Determine the (X, Y) coordinate at the center of the cell enclosing the given text.  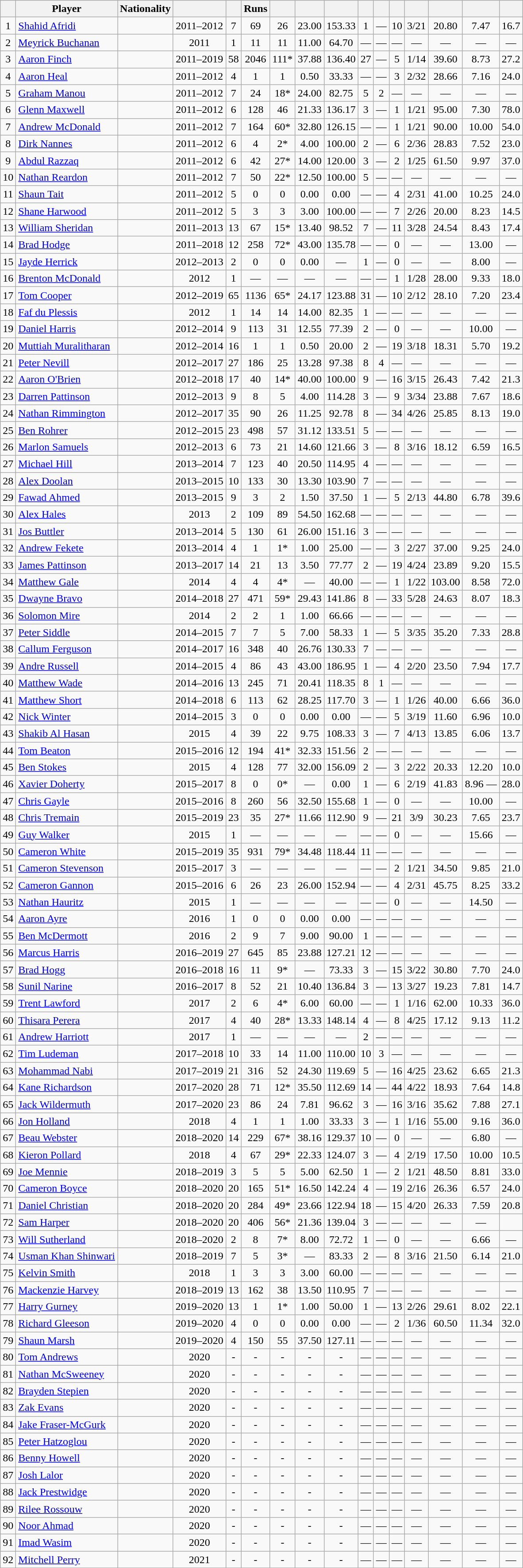
109 (255, 515)
Shaun Marsh (67, 1340)
Shakib Al Hasan (67, 733)
27.1 (511, 1104)
8.73 (481, 59)
8.23 (481, 211)
39.6 (511, 498)
3/28 (416, 228)
Andrew Fekete (67, 548)
127.21 (341, 952)
37.88 (310, 59)
82.75 (341, 93)
Mackenzie Harvey (67, 1290)
14.60 (310, 447)
37 (8, 632)
Cameron Gannon (67, 885)
Shane Harwood (67, 211)
2/36 (416, 143)
7.70 (481, 969)
9.25 (481, 548)
59 (8, 1003)
5.00 (310, 1172)
8.81 (481, 1172)
29.61 (445, 1307)
28.0 (511, 784)
2016–2018 (199, 969)
7.47 (481, 26)
124.07 (341, 1155)
111* (282, 59)
51 (8, 868)
Peter Nevill (67, 363)
Nationality (146, 9)
83.33 (341, 1256)
2/13 (416, 498)
Glenn Maxwell (67, 110)
10.40 (310, 986)
23.66 (310, 1205)
2014–2017 (199, 649)
24.00 (310, 93)
139.04 (341, 1222)
Aaron Finch (67, 59)
26.36 (445, 1189)
22.1 (511, 1307)
Marcus Harris (67, 952)
9* (282, 969)
54 (8, 919)
123.88 (341, 295)
28.25 (310, 700)
25.85 (445, 413)
Jon Holland (67, 1121)
10.25 (481, 194)
9.75 (310, 733)
13.28 (310, 363)
17.50 (445, 1155)
15.5 (511, 565)
156.09 (341, 767)
18.93 (445, 1088)
60.50 (445, 1324)
25.00 (341, 548)
16.50 (310, 1189)
7.67 (481, 396)
Brad Hogg (67, 969)
79 (8, 1340)
27.2 (511, 59)
4/20 (416, 1205)
Tom Beaton (67, 751)
19.0 (511, 413)
72 (8, 1222)
7.20 (481, 295)
7.33 (481, 632)
Benny Howell (67, 1458)
81 (8, 1374)
7.30 (481, 110)
117.70 (341, 700)
Jayde Herrick (67, 262)
7.65 (481, 818)
74 (8, 1256)
70 (8, 1189)
22* (282, 177)
49 (8, 835)
Nick Winter (67, 716)
Andrew McDonald (67, 127)
Trent Lawford (67, 1003)
76 (8, 1290)
Tom Cooper (67, 295)
Ben Rohrer (67, 430)
41.00 (445, 194)
2/22 (416, 767)
110.00 (341, 1054)
Abdul Razzaq (67, 160)
931 (255, 852)
Aaron Ayre (67, 919)
Jack Wildermuth (67, 1104)
87 (8, 1475)
3/34 (416, 396)
14.5 (511, 211)
21.50 (445, 1256)
56* (282, 1222)
6.80 (481, 1138)
498 (255, 430)
20.41 (310, 683)
28.66 (445, 76)
20.33 (445, 767)
110.95 (341, 1290)
165 (255, 1189)
92.78 (341, 413)
8.58 (481, 582)
Shaun Tait (67, 194)
35.20 (445, 632)
23.50 (445, 666)
7* (282, 1239)
Usman Khan Shinwari (67, 1256)
45.75 (445, 885)
1/28 (416, 279)
29.43 (310, 599)
37.00 (445, 548)
129.37 (341, 1138)
1/26 (416, 700)
77.39 (341, 329)
16.7 (511, 26)
136.40 (341, 59)
2013 (199, 515)
64 (8, 1088)
1.50 (310, 498)
Tom Andrews (67, 1357)
9.33 (481, 279)
Graham Manou (67, 93)
6.06 (481, 733)
19.23 (445, 986)
316 (255, 1071)
72.72 (341, 1239)
Chris Gayle (67, 801)
82 (8, 1391)
Cameron Boyce (67, 1189)
2016–2017 (199, 986)
12.50 (310, 177)
11.34 (481, 1324)
63 (8, 1071)
47 (8, 801)
4/22 (416, 1088)
7.52 (481, 143)
114.95 (341, 464)
348 (255, 649)
162 (255, 1290)
48 (8, 818)
Guy Walker (67, 835)
61.50 (445, 160)
471 (255, 599)
Marlon Samuels (67, 447)
126.15 (341, 127)
123 (255, 464)
11.25 (310, 413)
8.43 (481, 228)
Dwayne Bravo (67, 599)
23.4 (511, 295)
114.28 (341, 396)
258 (255, 245)
Zak Evans (67, 1408)
7.42 (481, 379)
260 (255, 801)
13.00 (481, 245)
2011–2019 (199, 59)
66.66 (341, 616)
13.7 (511, 733)
5.70 (481, 346)
245 (255, 683)
30.80 (445, 969)
64.70 (341, 43)
22.33 (310, 1155)
58.33 (341, 632)
23.00 (310, 26)
32.00 (310, 767)
406 (255, 1222)
12* (282, 1088)
127.11 (341, 1340)
229 (255, 1138)
Cameron White (67, 852)
13.85 (445, 733)
54.50 (310, 515)
88 (8, 1492)
164 (255, 127)
Alex Doolan (67, 480)
Alex Hales (67, 515)
151.56 (341, 751)
194 (255, 751)
18.0 (511, 279)
Tim Ludeman (67, 1054)
3/27 (416, 986)
108.33 (341, 733)
17.4 (511, 228)
11.66 (310, 818)
Imad Wasim (67, 1542)
24.17 (310, 295)
7.88 (481, 1104)
2017–2019 (199, 1071)
28.83 (445, 143)
Andre Russell (67, 666)
77.77 (341, 565)
155.68 (341, 801)
130 (255, 531)
7.59 (481, 1205)
284 (255, 1205)
14.7 (511, 986)
2011–2018 (199, 245)
92 (8, 1559)
26.76 (310, 649)
Ben McDermott (67, 936)
82.35 (341, 312)
55.00 (445, 1121)
Mitchell Perry (67, 1559)
Harry Gurney (67, 1307)
Brayden Stepien (67, 1391)
60* (282, 127)
24.63 (445, 599)
18* (282, 93)
62.50 (341, 1172)
8.13 (481, 413)
41.83 (445, 784)
3/18 (416, 346)
12.20 (481, 767)
29 (8, 498)
Shahid Afridi (67, 26)
Fawad Ahmed (67, 498)
Richard Gleeson (67, 1324)
3* (282, 1256)
28.8 (511, 632)
Beau Webster (67, 1138)
Ben Stokes (67, 767)
Daniel Christian (67, 1205)
28* (282, 1020)
21.36 (310, 1222)
26.33 (445, 1205)
2/32 (416, 76)
2016–2019 (199, 952)
32 (8, 548)
75 (8, 1273)
120.00 (341, 160)
13.30 (310, 480)
28.00 (445, 279)
18.6 (511, 396)
13.50 (310, 1290)
83 (8, 1408)
Xavier Doherty (67, 784)
78 (8, 1324)
118.44 (341, 852)
72.0 (511, 582)
23.0 (511, 143)
35.62 (445, 1104)
142.24 (341, 1189)
133.51 (341, 430)
1136 (255, 295)
41* (282, 751)
186.95 (341, 666)
10.33 (481, 1003)
6.65 (481, 1071)
645 (255, 952)
Jack Prestwidge (67, 1492)
14.8 (511, 1088)
112.69 (341, 1088)
3/15 (416, 379)
3.50 (310, 565)
8.02 (481, 1307)
31.12 (310, 430)
103.00 (445, 582)
Solomon Mire (67, 616)
150 (255, 1340)
73.33 (341, 969)
20.50 (310, 464)
Chris Tremain (67, 818)
37.0 (511, 160)
Dirk Nannes (67, 143)
18.31 (445, 346)
Matthew Short (67, 700)
7.94 (481, 666)
148.14 (341, 1020)
65* (282, 295)
162.68 (341, 515)
Brad Hodge (67, 245)
2/12 (416, 295)
10.5 (511, 1155)
Peter Siddle (67, 632)
18.12 (445, 447)
45 (8, 767)
Sam Harper (67, 1222)
Will Sutherland (67, 1239)
4/13 (416, 733)
3/21 (416, 26)
50.00 (341, 1307)
17.12 (445, 1020)
Thisara Perera (67, 1020)
Brenton McDonald (67, 279)
119.69 (341, 1071)
2017–2018 (199, 1054)
62.00 (445, 1003)
Kieron Pollard (67, 1155)
Jake Fraser-McGurk (67, 1425)
80 (8, 1357)
1/14 (416, 59)
3/9 (416, 818)
Sunil Narine (67, 986)
Nathan Hauritz (67, 902)
141.86 (341, 599)
Muttiah Muralitharan (67, 346)
151.16 (341, 531)
Josh Lalor (67, 1475)
39.60 (445, 59)
2013–2017 (199, 565)
6.96 (481, 716)
49* (282, 1205)
23.89 (445, 565)
130.33 (341, 649)
133 (255, 480)
Andrew Harriott (67, 1037)
Rilee Rossouw (67, 1509)
8.25 (481, 885)
20.80 (445, 26)
24.54 (445, 228)
Kelvin Smith (67, 1273)
15.66 (481, 835)
Matthew Wade (67, 683)
Aaron O'Brien (67, 379)
53 (8, 902)
103.90 (341, 480)
59* (282, 599)
97.38 (341, 363)
98.52 (341, 228)
9.97 (481, 160)
19.2 (511, 346)
12.55 (310, 329)
32.33 (310, 751)
3/35 (416, 632)
Nathan Reardon (67, 177)
136.84 (341, 986)
8.96 — (481, 784)
95.00 (445, 110)
9.16 (481, 1121)
2012–2018 (199, 379)
6.00 (310, 1003)
48.50 (445, 1172)
11.2 (511, 1020)
152.94 (341, 885)
17.7 (511, 666)
13.40 (310, 228)
Noor Ahmad (67, 1525)
Matthew Gale (67, 582)
112.90 (341, 818)
153.33 (341, 26)
186 (255, 363)
91 (8, 1542)
11.60 (445, 716)
Joe Mennie (67, 1172)
Meyrick Buchanan (67, 43)
32.80 (310, 127)
14* (282, 379)
122.94 (341, 1205)
4/24 (416, 565)
44.80 (445, 498)
2011 (199, 43)
Cameron Stevenson (67, 868)
Runs (255, 9)
2012–2015 (199, 430)
2/27 (416, 548)
6.78 (481, 498)
1/25 (416, 160)
51* (282, 1189)
2/16 (416, 1189)
32.0 (511, 1324)
96.62 (341, 1104)
7.16 (481, 76)
18.3 (511, 599)
Jos Buttler (67, 531)
9.20 (481, 565)
2/20 (416, 666)
35.50 (310, 1088)
Player (67, 9)
24.30 (310, 1071)
3/22 (416, 969)
135.78 (341, 245)
14.50 (481, 902)
Nathan McSweeney (67, 1374)
34.50 (445, 868)
Callum Ferguson (67, 649)
0* (282, 784)
78.0 (511, 110)
William Sheridan (67, 228)
33.0 (511, 1172)
8.07 (481, 599)
1/22 (416, 582)
2021 (199, 1559)
6.57 (481, 1189)
136.17 (341, 110)
23.7 (511, 818)
15* (282, 228)
2014–2016 (199, 683)
Nathan Rimmington (67, 413)
121.66 (341, 447)
5/28 (416, 599)
84 (8, 1425)
2012–2019 (199, 295)
6.14 (481, 1256)
Kane Richardson (67, 1088)
33.2 (511, 885)
20.8 (511, 1205)
13.33 (310, 1020)
2* (282, 143)
30.23 (445, 818)
4/26 (416, 413)
Daniel Harris (67, 329)
Darren Pattinson (67, 396)
James Pattinson (67, 565)
68 (8, 1155)
7.00 (310, 632)
32.50 (310, 801)
66 (8, 1121)
6.59 (481, 447)
Michael Hill (67, 464)
Aaron Heal (67, 76)
34.48 (310, 852)
26.43 (445, 379)
9.00 (310, 936)
54.0 (511, 127)
60 (8, 1020)
36 (8, 616)
28.10 (445, 295)
41 (8, 700)
29* (282, 1155)
67* (282, 1138)
2011–2013 (199, 228)
23.62 (445, 1071)
21.33 (310, 110)
Peter Hatzoglou (67, 1441)
38.16 (310, 1138)
7.64 (481, 1088)
9.85 (481, 868)
3/19 (416, 716)
79* (282, 852)
2046 (255, 59)
72* (282, 245)
Mohammad Nabi (67, 1071)
9.13 (481, 1020)
118.35 (341, 683)
Faf du Plessis (67, 312)
1/36 (416, 1324)
16.5 (511, 447)
